Identify which cell holds the provided text, then report its [x, y] central coordinate. 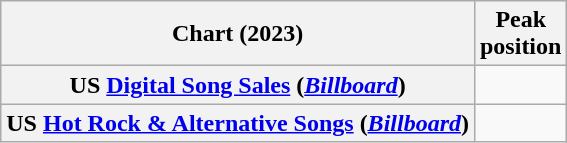
US Digital Song Sales (Billboard) [238, 85]
Peakposition [520, 34]
US Hot Rock & Alternative Songs (Billboard) [238, 123]
Chart (2023) [238, 34]
